Identify which cell holds the provided text, then report its [x, y] central coordinate. 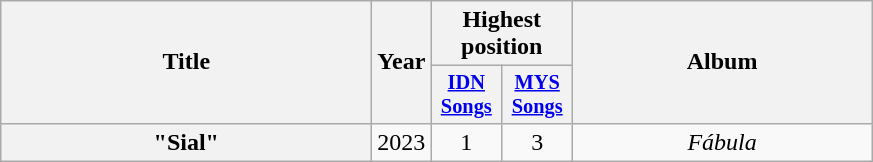
3 [538, 142]
Title [186, 62]
1 [466, 142]
Fábula [722, 142]
2023 [402, 142]
Highest position [502, 34]
IDN Songs [466, 95]
Album [722, 62]
MYS Songs [538, 95]
Year [402, 62]
"Sial" [186, 142]
